Extract the [X, Y] coordinate from the center of the cell holding the provided text.  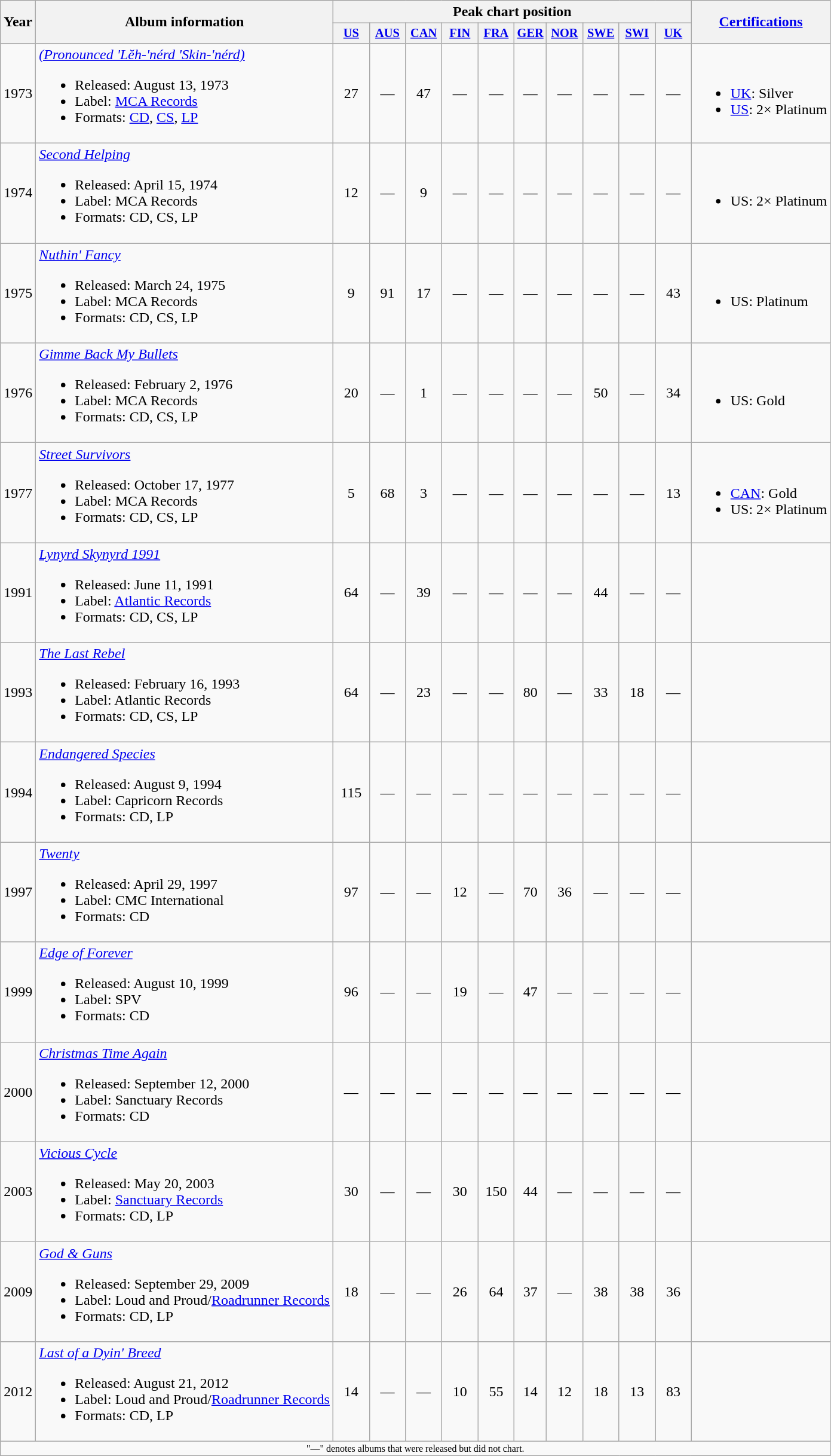
CAN [424, 33]
Christmas Time AgainReleased: September 12, 2000Label: Sanctuary RecordsFormats: CD [185, 1091]
Nuthin' FancyReleased: March 24, 1975Label: MCA RecordsFormats: CD, CS, LP [185, 293]
34 [674, 393]
1993 [18, 692]
20 [351, 393]
US [351, 33]
Certifications [761, 22]
1994 [18, 793]
Peak chart position [512, 12]
55 [496, 1391]
Vicious CycleReleased: May 20, 2003Label: Sanctuary RecordsFormats: CD, LP [185, 1192]
1997 [18, 892]
Gimme Back My BulletsReleased: February 2, 1976Label: MCA RecordsFormats: CD, CS, LP [185, 393]
3 [424, 493]
2012 [18, 1391]
19 [460, 992]
23 [424, 692]
1975 [18, 293]
17 [424, 293]
"—" denotes albums that were released but did not chart. [416, 1448]
1973 [18, 93]
The Last RebelReleased: February 16, 1993Label: Atlantic RecordsFormats: CD, CS, LP [185, 692]
91 [387, 293]
68 [387, 493]
God & GunsReleased: September 29, 2009Label: Loud and Proud/Roadrunner RecordsFormats: CD, LP [185, 1291]
97 [351, 892]
1 [424, 393]
83 [674, 1391]
2003 [18, 1192]
SWI [637, 33]
UK: SilverUS: 2× Platinum [761, 93]
Edge of ForeverReleased: August 10, 1999Label: SPVFormats: CD [185, 992]
37 [531, 1291]
5 [351, 493]
Album information [185, 22]
Lynyrd Skynyrd 1991Released: June 11, 1991Label: Atlantic RecordsFormats: CD, CS, LP [185, 593]
2000 [18, 1091]
TwentyReleased: April 29, 1997Label: CMC InternationalFormats: CD [185, 892]
FIN [460, 33]
39 [424, 593]
1976 [18, 393]
33 [601, 692]
Street SurvivorsReleased: October 17, 1977Label: MCA RecordsFormats: CD, CS, LP [185, 493]
1977 [18, 493]
Year [18, 22]
80 [531, 692]
SWE [601, 33]
26 [460, 1291]
96 [351, 992]
70 [531, 892]
Last of a Dyin' BreedReleased: August 21, 2012Label: Loud and Proud/Roadrunner RecordsFormats: CD, LP [185, 1391]
Endangered SpeciesReleased: August 9, 1994Label: Capricorn RecordsFormats: CD, LP [185, 793]
UK [674, 33]
US: 2× Platinum [761, 194]
115 [351, 793]
US: Platinum [761, 293]
CAN: GoldUS: 2× Platinum [761, 493]
US: Gold [761, 393]
43 [674, 293]
NOR [565, 33]
Second HelpingReleased: April 15, 1974Label: MCA RecordsFormats: CD, CS, LP [185, 194]
150 [496, 1192]
27 [351, 93]
10 [460, 1391]
FRA [496, 33]
(Pronounced 'Lĕh-'nérd 'Skin-'nérd)Released: August 13, 1973Label: MCA RecordsFormats: CD, CS, LP [185, 93]
AUS [387, 33]
1974 [18, 194]
1999 [18, 992]
1991 [18, 593]
GER [531, 33]
2009 [18, 1291]
50 [601, 393]
